Locate the cell with the specified text and output its (x, y) center coordinate. 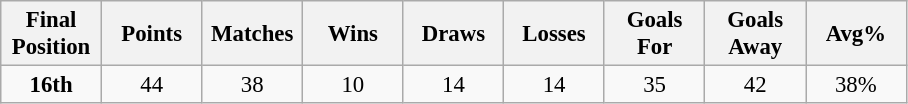
Matches (252, 34)
Draws (454, 34)
10 (354, 85)
42 (756, 85)
38 (252, 85)
Goals For (654, 34)
Final Position (52, 34)
Avg% (856, 34)
Goals Away (756, 34)
Wins (354, 34)
35 (654, 85)
44 (152, 85)
38% (856, 85)
Losses (554, 34)
Points (152, 34)
16th (52, 85)
